Extract the (X, Y) coordinate from the center of the cell holding the provided text.  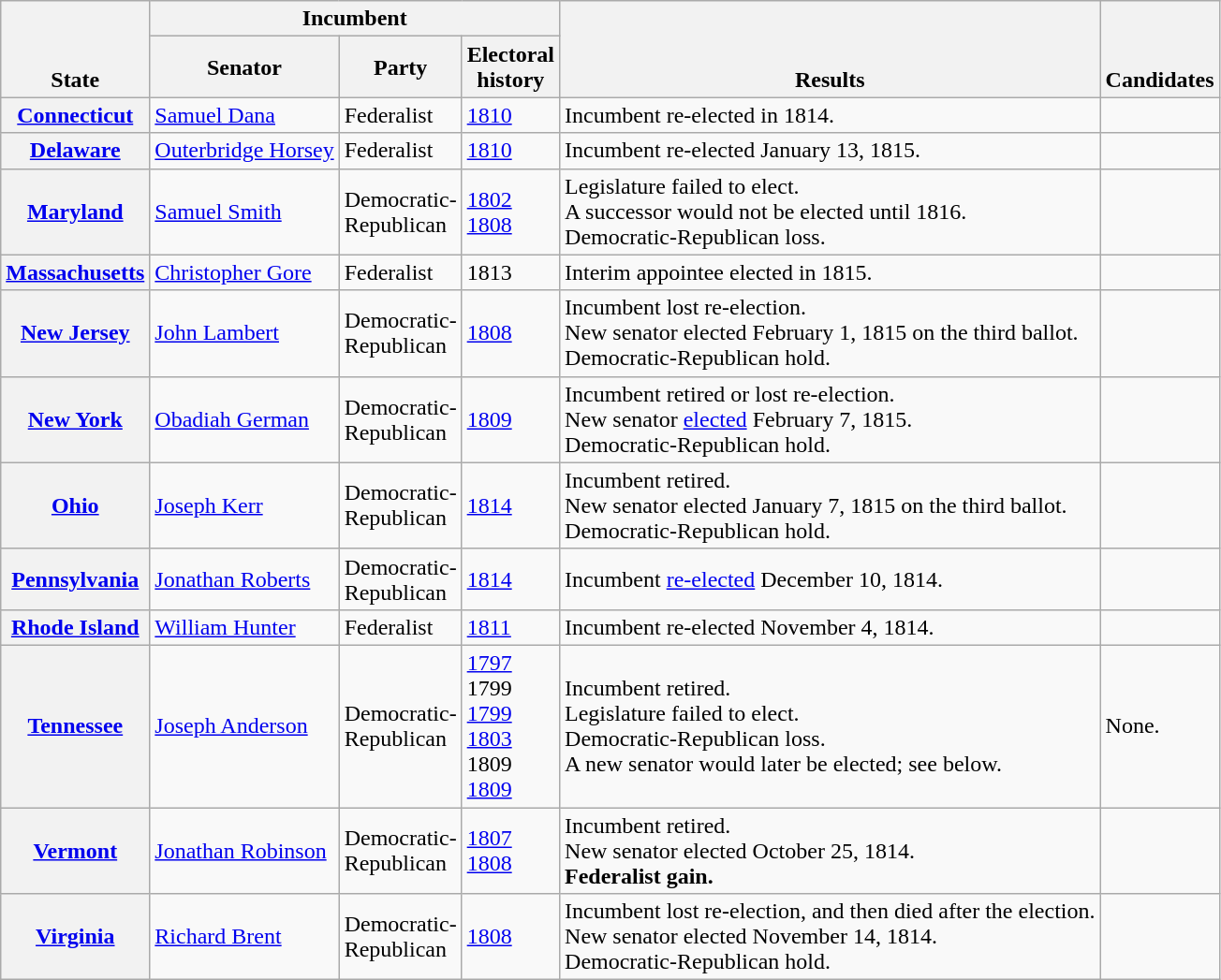
Incumbent re-elected in 1814. (831, 115)
Obadiah German (244, 419)
Incumbent retired.Legislature failed to elect.Democratic-Republican loss.A new senator would later be elected; see below. (831, 726)
Connecticut (75, 115)
Electoralhistory (510, 67)
Interim appointee elected in 1815. (831, 272)
Jonathan Roberts (244, 578)
None. (1159, 726)
Outerbridge Horsey (244, 151)
Delaware (75, 151)
Legislature failed to elect.A successor would not be elected until 1816.Democratic-Republican loss. (831, 212)
Jonathan Robinson (244, 850)
Tennessee (75, 726)
18071808 (510, 850)
Ohio (75, 505)
Joseph Kerr (244, 505)
William Hunter (244, 627)
Incumbent re-elected January 13, 1815. (831, 151)
Incumbent retired.New senator elected October 25, 1814.Federalist gain. (831, 850)
1811 (510, 627)
Senator (244, 67)
Incumbent retired.New senator elected January 7, 1815 on the third ballot.Democratic-Republican hold. (831, 505)
Samuel Smith (244, 212)
Christopher Gore (244, 272)
Results (831, 49)
Virginia (75, 937)
Pennsylvania (75, 578)
Incumbent (355, 19)
New Jersey (75, 333)
Party (401, 67)
John Lambert (244, 333)
179717991799180318091809 (510, 726)
Incumbent lost re-election.New senator elected February 1, 1815 on the third ballot.Democratic-Republican hold. (831, 333)
1809 (510, 419)
18021808 (510, 212)
Samuel Dana (244, 115)
Rhode Island (75, 627)
New York (75, 419)
Richard Brent (244, 937)
Incumbent lost re-election, and then died after the election.New senator elected November 14, 1814.Democratic-Republican hold. (831, 937)
Joseph Anderson (244, 726)
Incumbent retired or lost re-election.New senator elected February 7, 1815.Democratic-Republican hold. (831, 419)
Candidates (1159, 49)
Massachusetts (75, 272)
Vermont (75, 850)
Maryland (75, 212)
Incumbent re-elected December 10, 1814. (831, 578)
State (75, 49)
Incumbent re-elected November 4, 1814. (831, 627)
1813 (510, 272)
